Identify which cell holds the provided text, then report its (X, Y) central coordinate. 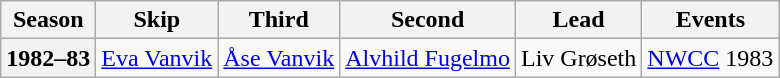
Second (428, 20)
1982–83 (48, 58)
Eva Vanvik (157, 58)
NWCC 1983 (710, 58)
Skip (157, 20)
Season (48, 20)
Liv Grøseth (578, 58)
Alvhild Fugelmo (428, 58)
Åse Vanvik (279, 58)
Third (279, 20)
Lead (578, 20)
Events (710, 20)
